For the text-containing cell, return its midpoint in (X, Y) coordinate format. 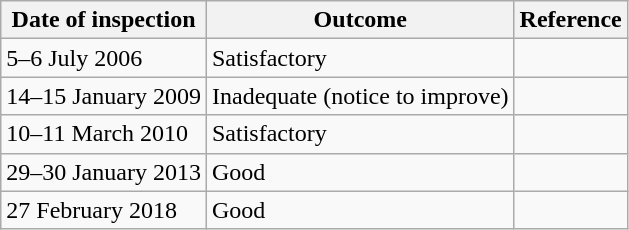
5–6 July 2006 (104, 58)
10–11 March 2010 (104, 134)
Inadequate (notice to improve) (360, 96)
Reference (570, 20)
27 February 2018 (104, 210)
29–30 January 2013 (104, 172)
Date of inspection (104, 20)
Outcome (360, 20)
14–15 January 2009 (104, 96)
